Find where the given text appears and provide that cell's center as [x, y] coordinate. 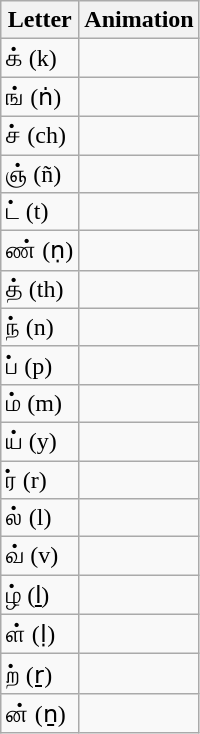
Animation [139, 20]
ஞ் (ñ) [40, 173]
ழ் (ḻ) [40, 595]
ப் (p) [40, 365]
ங் (ṅ) [40, 97]
ய் (y) [40, 441]
ண் (ṇ) [40, 251]
வ் (v) [40, 556]
ம் (m) [40, 403]
ச் (ch) [40, 135]
க் (k) [40, 58]
ர் (r) [40, 479]
ந் (n) [40, 327]
ள் (ḷ) [40, 634]
த் (th) [40, 289]
Letter [40, 20]
ற் (ṟ) [40, 674]
ல் (l) [40, 518]
ன் (ṉ) [40, 713]
ட் (t) [40, 212]
